Extract the (X, Y) coordinate from the center of the cell holding the provided text.  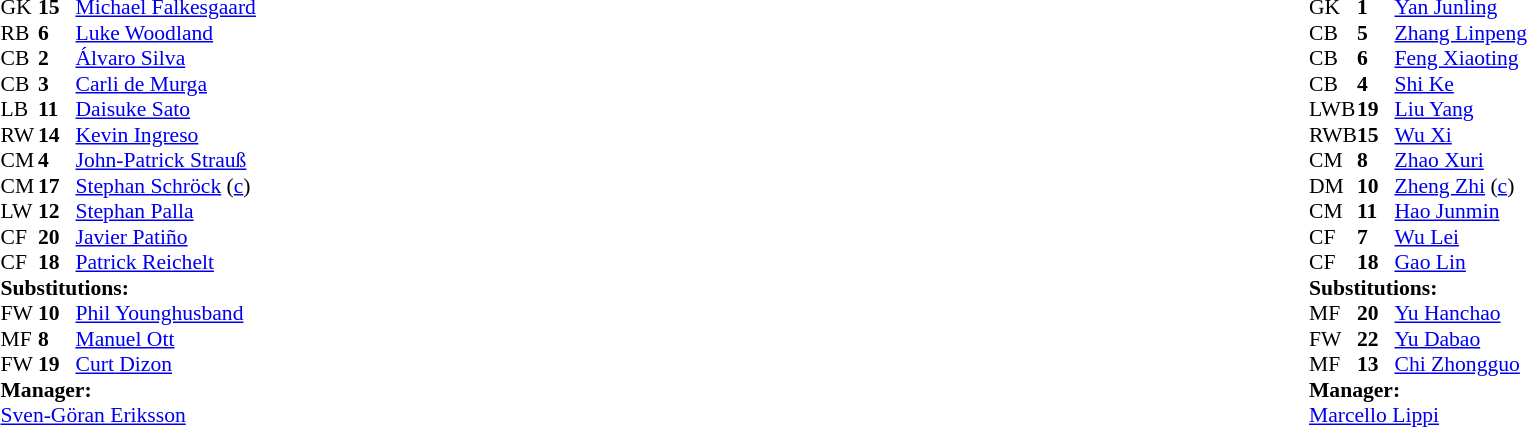
Yu Dabao (1460, 339)
LW (19, 211)
15 (1376, 135)
Yu Hanchao (1460, 313)
Carli de Murga (166, 84)
Shi Ke (1460, 84)
Feng Xiaoting (1460, 59)
Patrick Reichelt (166, 263)
Javier Patiño (166, 237)
RW (19, 135)
Wu Lei (1460, 237)
Kevin Ingreso (166, 135)
22 (1376, 339)
Gao Lin (1460, 263)
Curt Dizon (166, 365)
Wu Xi (1460, 135)
7 (1376, 237)
RB (19, 33)
13 (1376, 365)
Álvaro Silva (166, 59)
Luke Woodland (166, 33)
Zhao Xuri (1460, 161)
LB (19, 109)
Zheng Zhi (c) (1460, 186)
Chi Zhongguo (1460, 365)
2 (57, 59)
17 (57, 186)
Stephan Schröck (c) (166, 186)
John-Patrick Strauß (166, 161)
14 (57, 135)
Zhang Linpeng (1460, 33)
Stephan Palla (166, 211)
5 (1376, 33)
Manuel Ott (166, 339)
RWB (1333, 135)
Daisuke Sato (166, 109)
12 (57, 211)
Hao Junmin (1460, 211)
DM (1333, 186)
Liu Yang (1460, 109)
Phil Younghusband (166, 313)
LWB (1333, 109)
3 (57, 84)
